For the text-containing cell, return its midpoint in [X, Y] coordinate format. 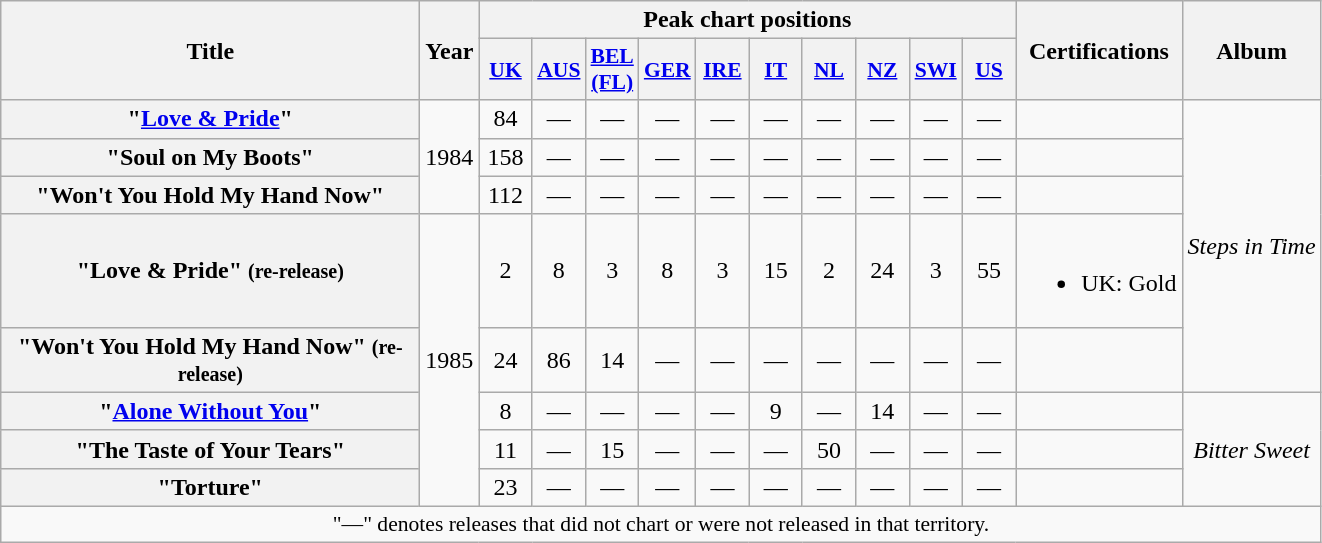
Year [450, 50]
IRE [722, 70]
86 [558, 360]
US [988, 70]
"Love & Pride" [210, 119]
AUS [558, 70]
158 [506, 157]
"Soul on My Boots" [210, 157]
9 [776, 411]
UK: Gold [1099, 270]
SWI [936, 70]
Steps in Time [1252, 246]
"Love & Pride" (re-release) [210, 270]
"The Taste of Your Tears" [210, 449]
Title [210, 50]
Album [1252, 50]
"Won't You Hold My Hand Now" [210, 195]
"Torture" [210, 487]
1984 [450, 157]
BEL (FL) [612, 70]
GER [668, 70]
84 [506, 119]
"—" denotes releases that did not chart or were not released in that territory. [661, 524]
55 [988, 270]
NL [828, 70]
"Won't You Hold My Hand Now" (re-release) [210, 360]
"Alone Without You" [210, 411]
112 [506, 195]
50 [828, 449]
UK [506, 70]
Bitter Sweet [1252, 449]
1985 [450, 360]
11 [506, 449]
Peak chart positions [748, 20]
23 [506, 487]
IT [776, 70]
Certifications [1099, 50]
NZ [882, 70]
